From the cell containing the given text, extract its center point as (X, Y) coordinate. 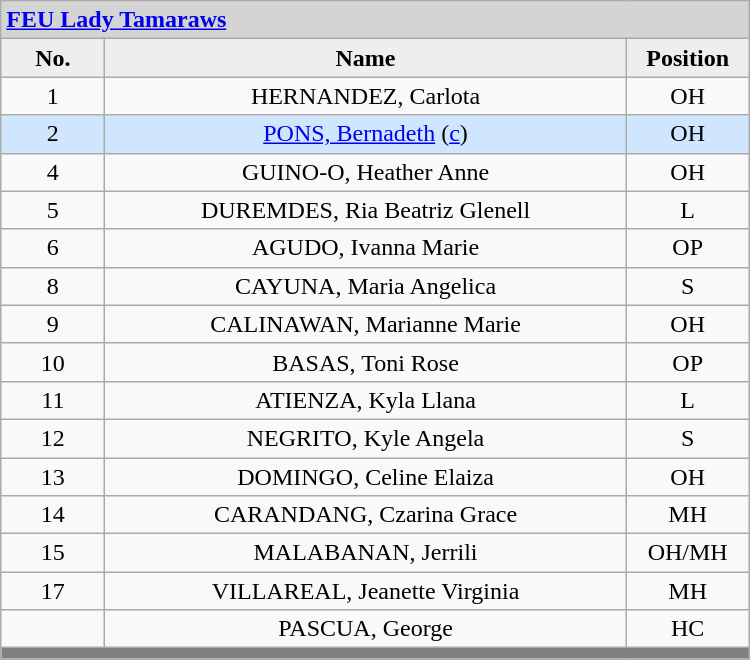
NEGRITO, Kyle Angela (366, 438)
4 (53, 172)
Name (366, 58)
FEU Lady Tamaraws (375, 20)
HERNANDEZ, Carlota (366, 96)
MALABANAN, Jerrili (366, 553)
2 (53, 134)
9 (53, 324)
OH/MH (688, 553)
DUREMDES, Ria Beatriz Glenell (366, 210)
14 (53, 515)
13 (53, 477)
HC (688, 629)
ATIENZA, Kyla Llana (366, 400)
PASCUA, George (366, 629)
12 (53, 438)
BASAS, Toni Rose (366, 362)
AGUDO, Ivanna Marie (366, 248)
1 (53, 96)
11 (53, 400)
GUINO-O, Heather Anne (366, 172)
CAYUNA, Maria Angelica (366, 286)
15 (53, 553)
CALINAWAN, Marianne Marie (366, 324)
DOMINGO, Celine Elaiza (366, 477)
CARANDANG, Czarina Grace (366, 515)
VILLAREAL, Jeanette Virginia (366, 591)
PONS, Bernadeth (c) (366, 134)
Position (688, 58)
5 (53, 210)
8 (53, 286)
17 (53, 591)
6 (53, 248)
No. (53, 58)
10 (53, 362)
